Search for the cell housing the specified text and yield its [x, y] center coordinate. 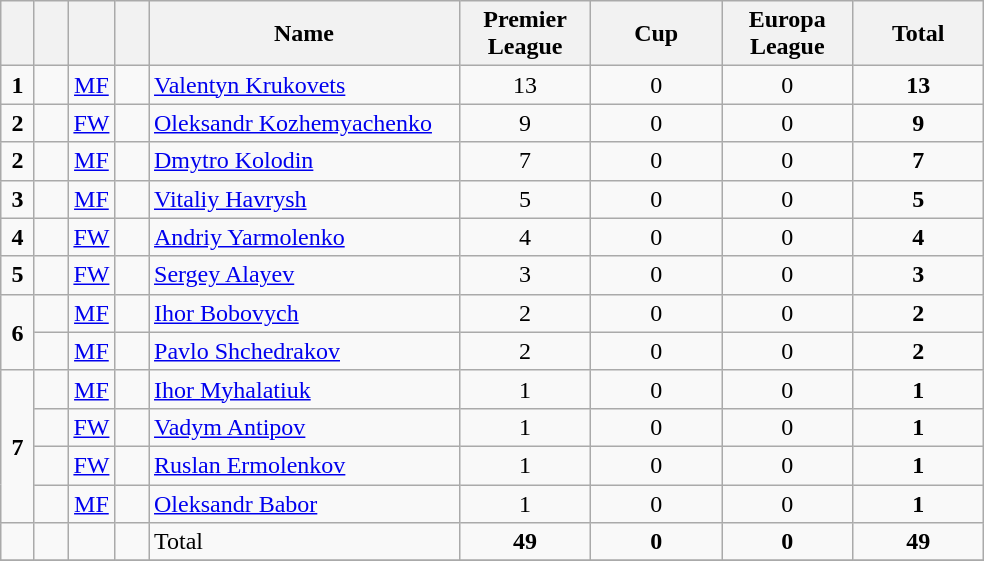
Cup [656, 34]
Andriy Yarmolenko [304, 237]
6 [18, 332]
Ruslan Ermolenkov [304, 465]
Vadym Antipov [304, 427]
Valentyn Krukovets [304, 85]
Vitaliy Havrysh [304, 199]
Sergey Alayev [304, 275]
Oleksandr Babor [304, 503]
Oleksandr Kozhemyachenko [304, 123]
Name [304, 34]
Ihor Bobovych [304, 313]
Ihor Myhalatiuk [304, 389]
Europa League [788, 34]
Dmytro Kolodin [304, 161]
Pavlo Shchedrakov [304, 351]
Premier League [526, 34]
